Capture the cell that displays the provided text and extract its [x, y] central coordinate. 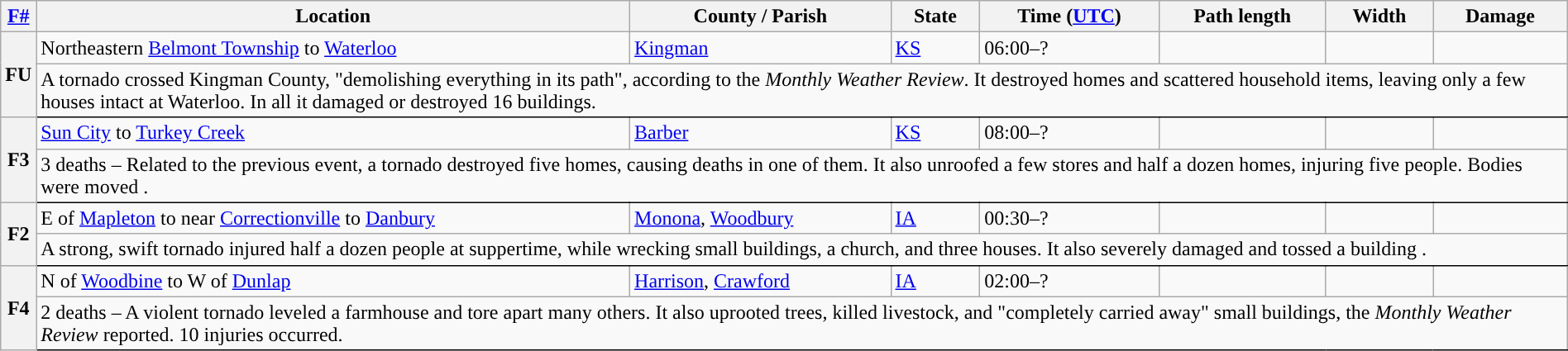
Northeastern Belmont Township to Waterloo [333, 48]
Location [333, 17]
F# [18, 17]
State [935, 17]
Sun City to Turkey Creek [333, 133]
FU [18, 74]
08:00–? [1070, 133]
Kingman [761, 48]
F4 [18, 307]
Width [1379, 17]
Harrison, Crawford [761, 281]
06:00–? [1070, 48]
Time (UTC) [1070, 17]
Damage [1500, 17]
F2 [18, 234]
Monona, Woodbury [761, 218]
County / Parish [761, 17]
N of Woodbine to W of Dunlap [333, 281]
Path length [1242, 17]
Barber [761, 133]
02:00–? [1070, 281]
F3 [18, 160]
00:30–? [1070, 218]
E of Mapleton to near Correctionville to Danbury [333, 218]
